Identify which cell holds the provided text, then report its [X, Y] central coordinate. 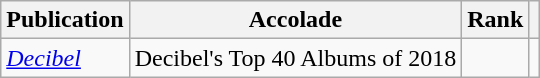
Decibel's Top 40 Albums of 2018 [296, 58]
Accolade [296, 20]
Rank [496, 20]
Publication [65, 20]
Decibel [65, 58]
